Pinpoint the cell where the given text exists, returning its (X, Y) midpoint coordinate. 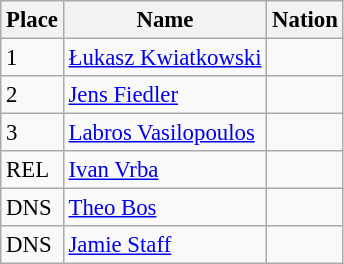
Jamie Staff (165, 245)
Jens Fiedler (165, 95)
2 (32, 95)
Labros Vasilopoulos (165, 133)
1 (32, 58)
Ivan Vrba (165, 170)
REL (32, 170)
Nation (305, 20)
Theo Bos (165, 208)
3 (32, 133)
Place (32, 20)
Łukasz Kwiatkowski (165, 58)
Name (165, 20)
